Return the (X, Y) coordinate for the center point of the cell that contains the specified text.  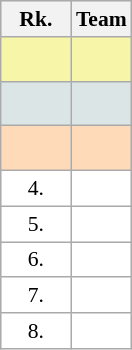
5. (36, 224)
7. (36, 296)
Team (102, 19)
8. (36, 331)
Rk. (36, 19)
6. (36, 260)
4. (36, 189)
